Determine the (X, Y) coordinate at the center of the cell enclosing the given text.  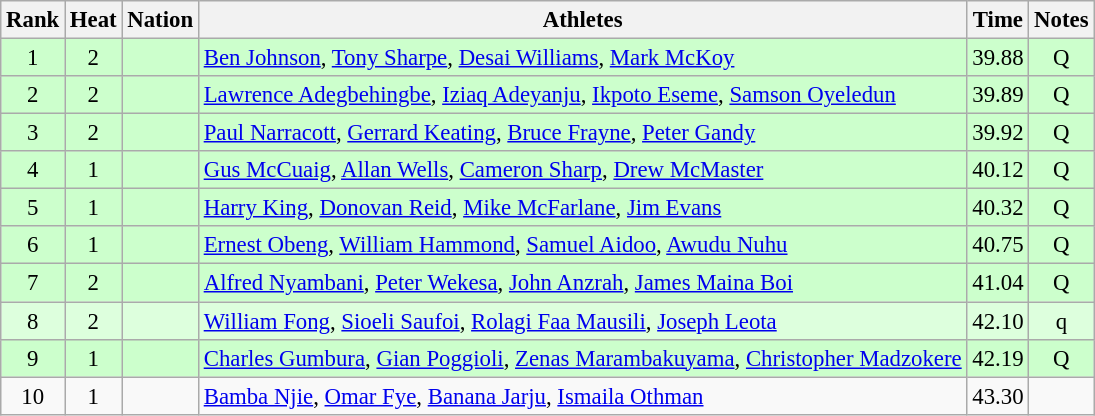
8 (33, 321)
40.75 (998, 245)
3 (33, 133)
9 (33, 358)
39.88 (998, 58)
Bamba Njie, Omar Fye, Banana Jarju, Ismaila Othman (582, 396)
Lawrence Adegbehingbe, Iziaq Adeyanju, Ikpoto Eseme, Samson Oyeledun (582, 95)
6 (33, 245)
42.19 (998, 358)
39.89 (998, 95)
Charles Gumbura, Gian Poggioli, Zenas Marambakuyama, Christopher Madzokere (582, 358)
39.92 (998, 133)
Rank (33, 20)
Time (998, 20)
Gus McCuaig, Allan Wells, Cameron Sharp, Drew McMaster (582, 170)
Nation (160, 20)
42.10 (998, 321)
Heat (94, 20)
Harry King, Donovan Reid, Mike McFarlane, Jim Evans (582, 208)
40.12 (998, 170)
Ernest Obeng, William Hammond, Samuel Aidoo, Awudu Nuhu (582, 245)
43.30 (998, 396)
5 (33, 208)
4 (33, 170)
7 (33, 283)
Paul Narracott, Gerrard Keating, Bruce Frayne, Peter Gandy (582, 133)
q (1062, 321)
41.04 (998, 283)
Ben Johnson, Tony Sharpe, Desai Williams, Mark McKoy (582, 58)
40.32 (998, 208)
Notes (1062, 20)
10 (33, 396)
William Fong, Sioeli Saufoi, Rolagi Faa Mausili, Joseph Leota (582, 321)
Athletes (582, 20)
Alfred Nyambani, Peter Wekesa, John Anzrah, James Maina Boi (582, 283)
